Return (x, y) of the center of cell containing provided text 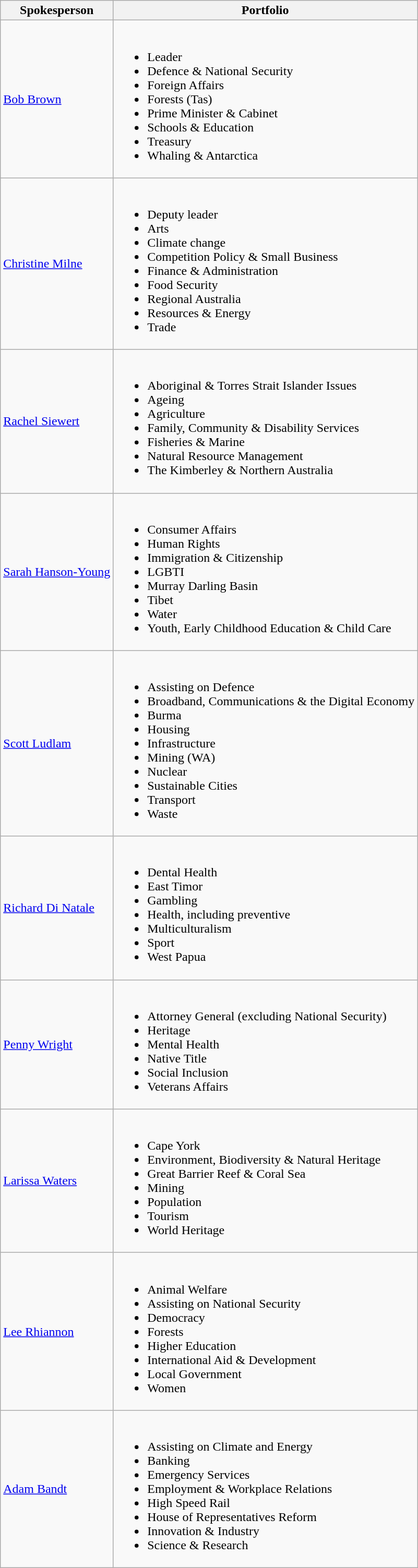
Christine Milne (57, 264)
Animal WelfareAssisting on National SecurityDemocracyForestsHigher EducationInternational Aid & DevelopmentLocal GovernmentWomen (265, 1331)
Cape YorkEnvironment, Biodiversity & Natural HeritageGreat Barrier Reef & Coral SeaMiningPopulationTourismWorld Heritage (265, 1181)
Dental HealthEast TimorGamblingHealth, including preventiveMulticulturalismSportWest Papua (265, 908)
Deputy leaderArtsClimate changeCompetition Policy & Small BusinessFinance & AdministrationFood SecurityRegional AustraliaResources & EnergyTrade (265, 264)
Consumer AffairsHuman RightsImmigration & CitizenshipLGBTIMurray Darling BasinTibetWaterYouth, Early Childhood Education & Child Care (265, 572)
Attorney General (excluding National Security)HeritageMental HealthNative TitleSocial InclusionVeterans Affairs (265, 1044)
Rachel Siewert (57, 421)
Assisting on DefenceBroadband, Communications & the Digital EconomyBurmaHousingInfrastructureMining (WA)NuclearSustainable CitiesTransportWaste (265, 743)
Bob Brown (57, 99)
Sarah Hanson-Young (57, 572)
Spokesperson (57, 10)
LeaderDefence & National SecurityForeign AffairsForests (Tas)Prime Minister & CabinetSchools & EducationTreasuryWhaling & Antarctica (265, 99)
Penny Wright (57, 1044)
Richard Di Natale (57, 908)
Larissa Waters (57, 1181)
Portfolio (265, 10)
Lee Rhiannon (57, 1331)
Adam Bandt (57, 1489)
Scott Ludlam (57, 743)
